Scan for the cell matching the given text and deliver its (X, Y) coordinate at center. 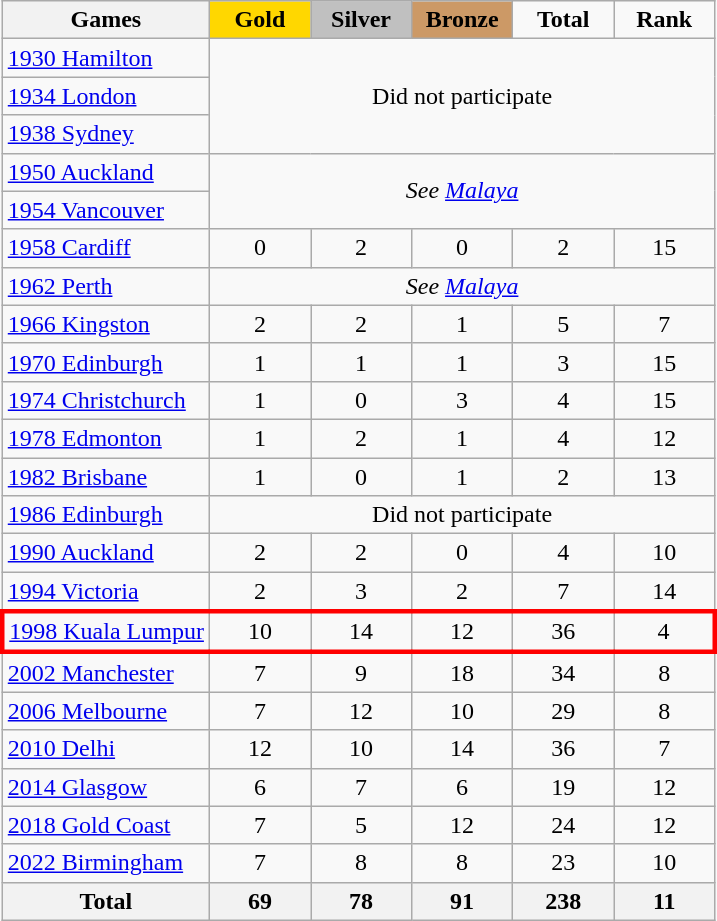
1958 Cardiff (106, 248)
78 (360, 901)
23 (564, 863)
1990 Auckland (106, 553)
2006 Melbourne (106, 711)
91 (462, 901)
Games (106, 20)
1994 Victoria (106, 592)
1970 Edinburgh (106, 362)
1950 Auckland (106, 172)
Rank (664, 20)
1930 Hamilton (106, 58)
1934 London (106, 96)
18 (462, 672)
1954 Vancouver (106, 210)
2010 Delhi (106, 749)
1966 Kingston (106, 324)
Gold (260, 20)
1974 Christchurch (106, 400)
2014 Glasgow (106, 787)
2022 Birmingham (106, 863)
24 (564, 825)
1998 Kuala Lumpur (106, 632)
1978 Edmonton (106, 438)
29 (564, 711)
34 (564, 672)
Bronze (462, 20)
9 (360, 672)
1938 Sydney (106, 134)
11 (664, 901)
2018 Gold Coast (106, 825)
Silver (360, 20)
1962 Perth (106, 286)
19 (564, 787)
1982 Brisbane (106, 477)
69 (260, 901)
2002 Manchester (106, 672)
13 (664, 477)
1986 Edinburgh (106, 515)
238 (564, 901)
